From the cell containing the given text, extract its center point as (x, y) coordinate. 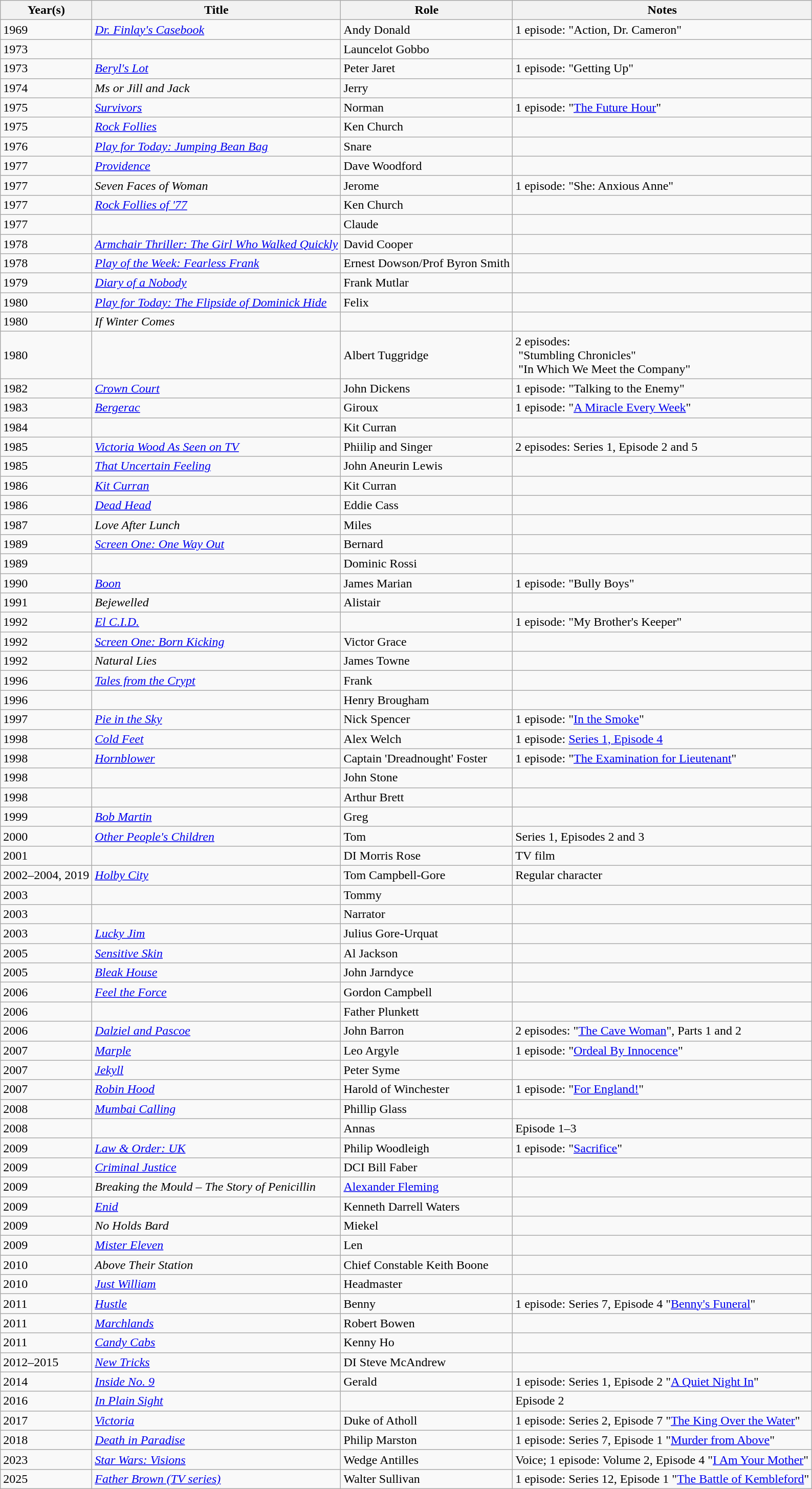
Holby City (216, 875)
2012–2015 (46, 1362)
Dead Head (216, 505)
Greg (427, 817)
Snare (427, 146)
Crown Court (216, 388)
2025 (46, 1479)
Bob Martin (216, 817)
Kenny Ho (427, 1343)
Kenneth Darrell Waters (427, 1206)
1997 (46, 719)
Alistair (427, 603)
Captain 'Dreadnought' Foster (427, 758)
2017 (46, 1420)
TV film (662, 856)
Dalziel and Pascoe (216, 1031)
Cold Feet (216, 739)
1 episode: "Talking to the Enemy" (662, 388)
Headmaster (427, 1284)
Ernest Dowson/Prof Byron Smith (427, 264)
Leo Argyle (427, 1050)
Candy Cabs (216, 1343)
Inside No. 9 (216, 1382)
Victor Grace (427, 642)
1987 (46, 524)
Law & Order: UK (216, 1148)
Tom (427, 836)
Phillip Glass (427, 1109)
1999 (46, 817)
1990 (46, 583)
Father Plunkett (427, 1012)
Victoria Wood As Seen on TV (216, 447)
1984 (46, 427)
James Towne (427, 661)
New Tricks (216, 1362)
Notes (662, 10)
1 episode: "A Miracle Every Week" (662, 408)
1982 (46, 388)
Mumbai Calling (216, 1109)
Screen One: One Way Out (216, 544)
Armchair Thriller: The Girl Who Walked Quickly (216, 244)
Frank Mutlar (427, 283)
El C.I.D. (216, 622)
Providence (216, 166)
Duke of Atholl (427, 1420)
Ms or Jill and Jack (216, 88)
John Jarndyce (427, 973)
Miekel (427, 1226)
Play for Today: The Flipside of Dominick Hide (216, 302)
Hustle (216, 1304)
1 episode: "The Future Hour" (662, 107)
1 episode: "For England!" (662, 1089)
Bernard (427, 544)
Chief Constable Keith Boone (427, 1265)
1979 (46, 283)
James Marian (427, 583)
2018 (46, 1440)
Al Jackson (427, 953)
Marchlands (216, 1323)
Alexander Fleming (427, 1187)
Dr. Finlay's Casebook (216, 30)
Beryl's Lot (216, 69)
Harold of Winchester (427, 1089)
Dominic Rossi (427, 563)
Norman (427, 107)
Frank (427, 681)
Other People's Children (216, 836)
Just William (216, 1284)
1991 (46, 603)
2016 (46, 1401)
Jerry (427, 88)
DI Morris Rose (427, 856)
Mister Eleven (216, 1245)
Regular character (662, 875)
Feel the Force (216, 992)
Julius Gore-Urquat (427, 934)
John Aneurin Lewis (427, 466)
Peter Jaret (427, 69)
1 episode: Series 7, Episode 1 "Murder from Above" (662, 1440)
1 episode: "She: Anxious Anne" (662, 185)
DCI Bill Faber (427, 1167)
Rock Follies (216, 127)
1 episode: Series 1, Episode 2 "A Quiet Night In" (662, 1382)
2002–2004, 2019 (46, 875)
Play of the Week: Fearless Frank (216, 264)
Annas (427, 1128)
1974 (46, 88)
2000 (46, 836)
Love After Lunch (216, 524)
Philip Woodleigh (427, 1148)
Episode 2 (662, 1401)
Title (216, 10)
1976 (46, 146)
Gerald (427, 1382)
Year(s) (46, 10)
Bejewelled (216, 603)
1983 (46, 408)
Benny (427, 1304)
2 episodes: Series 1, Episode 2 and 5 (662, 447)
Launcelot Gobbo (427, 49)
Marple (216, 1050)
Peter Syme (427, 1070)
1 episode: "In the Smoke" (662, 719)
Breaking the Mould – The Story of Penicillin (216, 1187)
Tom Campbell-Gore (427, 875)
1 episode: Series 1, Episode 4 (662, 739)
1969 (46, 30)
Survivors (216, 107)
Phiilip and Singer (427, 447)
Victoria (216, 1420)
Lucky Jim (216, 934)
Alex Welch (427, 739)
Gordon Campbell (427, 992)
2001 (46, 856)
Episode 1–3 (662, 1128)
1 episode: Series 7, Episode 4 "Benny's Funeral" (662, 1304)
Natural Lies (216, 661)
Eddie Cass (427, 505)
John Dickens (427, 388)
Death in Paradise (216, 1440)
Voice; 1 episode: Volume 2, Episode 4 "I Am Your Mother" (662, 1459)
2 episodes: "The Cave Woman", Parts 1 and 2 (662, 1031)
No Holds Bard (216, 1226)
Tommy (427, 895)
1 episode: "The Examination for Lieutenant" (662, 758)
Wedge Antilles (427, 1459)
Above Their Station (216, 1265)
Jerome (427, 185)
Diary of a Nobody (216, 283)
1 episode: Series 2, Episode 7 "The King Over the Water" (662, 1420)
Boon (216, 583)
Albert Tuggridge (427, 355)
Hornblower (216, 758)
Dave Woodford (427, 166)
Seven Faces of Woman (216, 185)
2014 (46, 1382)
Robert Bowen (427, 1323)
1 episode: Series 12, Episode 1 "The Battle of Kembleford" (662, 1479)
Bleak House (216, 973)
Andy Donald (427, 30)
That Uncertain Feeling (216, 466)
Screen One: Born Kicking (216, 642)
1 episode: "Bully Boys" (662, 583)
Walter Sullivan (427, 1479)
Play for Today: Jumping Bean Bag (216, 146)
Pie in the Sky (216, 719)
1 episode: "Getting Up" (662, 69)
Felix (427, 302)
Miles (427, 524)
2 episodes: "Stumbling Chronicles" "In Which We Meet the Company" (662, 355)
John Barron (427, 1031)
David Cooper (427, 244)
1 episode: "Action, Dr. Cameron" (662, 30)
1 episode: "My Brother's Keeper" (662, 622)
Claude (427, 224)
Bergerac (216, 408)
Henry Brougham (427, 700)
Len (427, 1245)
Robin Hood (216, 1089)
2023 (46, 1459)
Criminal Justice (216, 1167)
Role (427, 10)
Arthur Brett (427, 797)
Tales from the Crypt (216, 681)
Star Wars: Visions (216, 1459)
Philip Marston (427, 1440)
Father Brown (TV series) (216, 1479)
In Plain Sight (216, 1401)
DI Steve McAndrew (427, 1362)
John Stone (427, 778)
Sensitive Skin (216, 953)
Nick Spencer (427, 719)
Narrator (427, 914)
1 episode: "Sacrifice" (662, 1148)
Giroux (427, 408)
Jekyll (216, 1070)
Series 1, Episodes 2 and 3 (662, 836)
Enid (216, 1206)
1 episode: "Ordeal By Innocence" (662, 1050)
If Winter Comes (216, 322)
Rock Follies of '77 (216, 205)
